From the cell containing the given text, extract its center point as (x, y) coordinate. 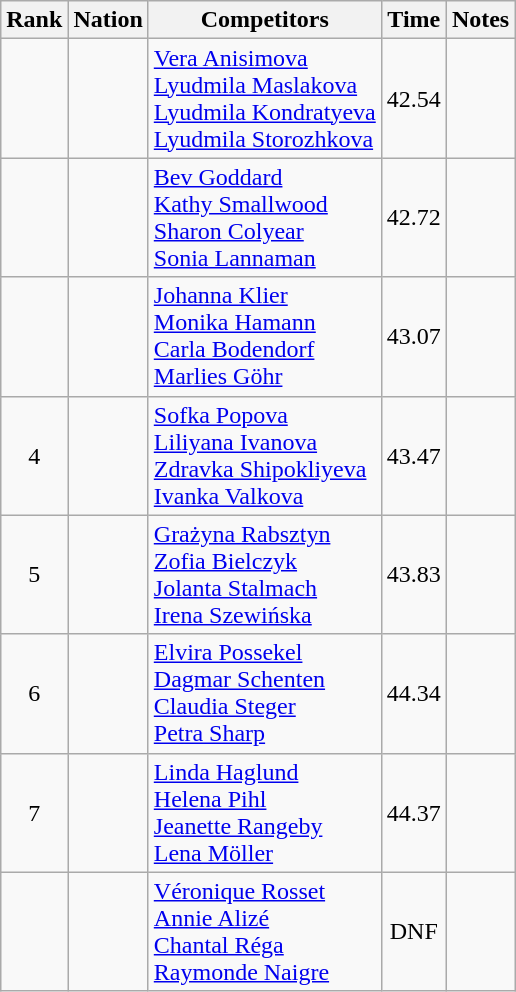
Rank (34, 20)
44.37 (414, 812)
Time (414, 20)
43.83 (414, 574)
43.07 (414, 336)
Vera AnisimovaLyudmila MaslakovaLyudmila KondratyevaLyudmila Storozhkova (264, 98)
42.72 (414, 218)
4 (34, 456)
Competitors (264, 20)
5 (34, 574)
44.34 (414, 694)
43.47 (414, 456)
Elvira PossekelDagmar SchentenClaudia StegerPetra Sharp (264, 694)
Linda HaglundHelena PihlJeanette RangebyLena Möller (264, 812)
Sofka PopovaLiliyana IvanovaZdravka ShipokliyevaIvanka Valkova (264, 456)
Johanna KlierMonika HamannCarla BodendorfMarlies Göhr (264, 336)
Notes (480, 20)
DNF (414, 932)
Grażyna RabsztynZofia BielczykJolanta StalmachIrena Szewińska (264, 574)
Bev GoddardKathy SmallwoodSharon ColyearSonia Lannaman (264, 218)
Nation (108, 20)
7 (34, 812)
42.54 (414, 98)
Véronique RossetAnnie AlizéChantal RégaRaymonde Naigre (264, 932)
6 (34, 694)
